Pinpoint the cell where the given text exists, returning its [x, y] midpoint coordinate. 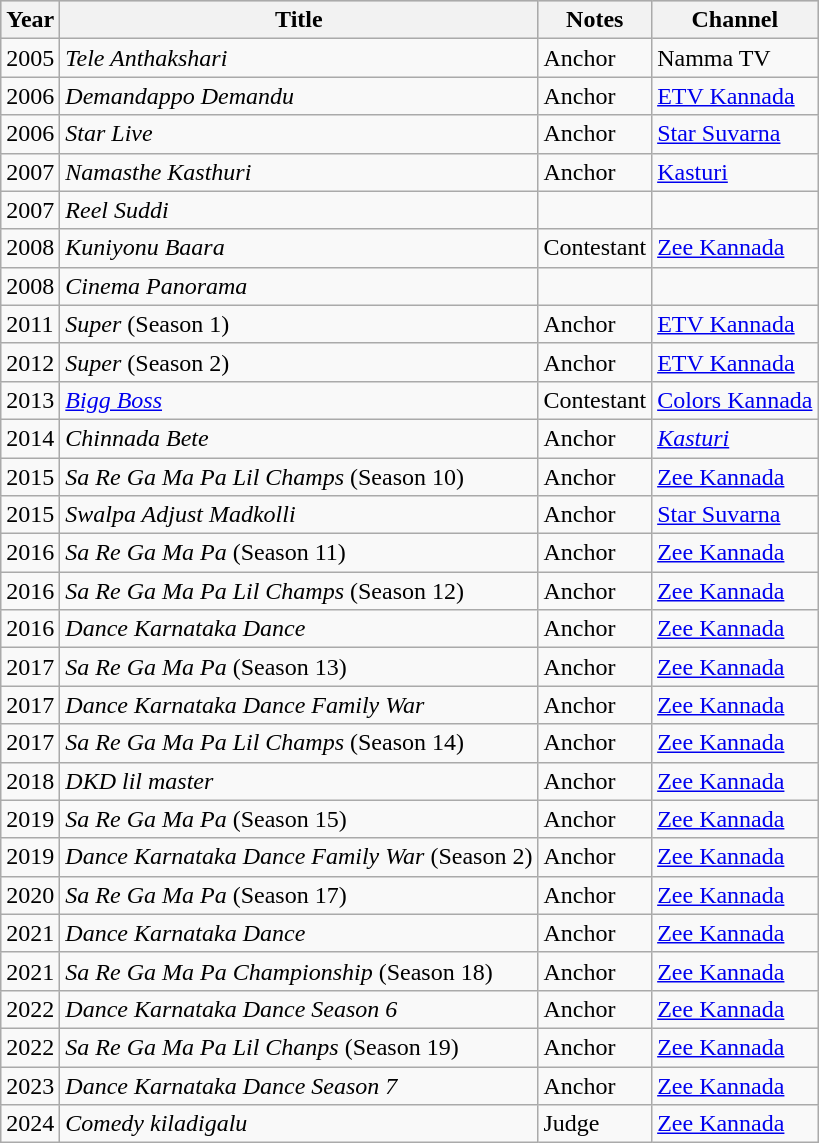
Comedy kiladigalu [299, 1124]
Sa Re Ga Ma Pa (Season 17) [299, 895]
Sa Re Ga Ma Pa Championship (Season 18) [299, 971]
Title [299, 20]
Cinema Panorama [299, 286]
DKD lil master [299, 781]
Reel Suddi [299, 210]
2014 [30, 438]
Kuniyonu Baara [299, 248]
Dance Karnataka Dance Family War (Season 2) [299, 857]
Tele Anthakshari [299, 58]
2020 [30, 895]
Bigg Boss [299, 400]
2013 [30, 400]
2018 [30, 781]
Notes [595, 20]
Namma TV [735, 58]
Sa Re Ga Ma Pa (Season 13) [299, 667]
2011 [30, 324]
Dance Karnataka Dance Season 7 [299, 1085]
2005 [30, 58]
2012 [30, 362]
Sa Re Ga Ma Pa Lil Chanps (Season 19) [299, 1047]
Star Live [299, 134]
Dance Karnataka Dance Family War [299, 705]
Channel [735, 20]
Sa Re Ga Ma Pa Lil Champs (Season 12) [299, 591]
Super (Season 2) [299, 362]
Year [30, 20]
Chinnada Bete [299, 438]
2024 [30, 1124]
Dance Karnataka Dance Season 6 [299, 1009]
Sa Re Ga Ma Pa Lil Champs (Season 10) [299, 477]
Demandappo Demandu [299, 96]
Sa Re Ga Ma Pa (Season 15) [299, 819]
Namasthe Kasthuri [299, 172]
2023 [30, 1085]
Swalpa Adjust Madkolli [299, 515]
Sa Re Ga Ma Pa Lil Champs (Season 14) [299, 743]
Sa Re Ga Ma Pa (Season 11) [299, 553]
Colors Kannada [735, 400]
Judge [595, 1124]
Super (Season 1) [299, 324]
